Provide the [x, y] coordinate of the cell's center where the given text is located.  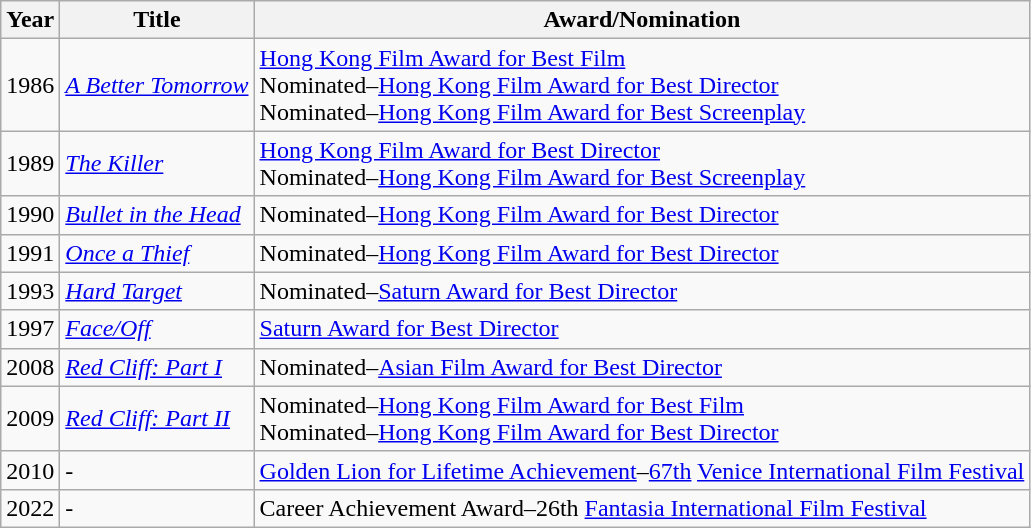
2008 [30, 367]
Once a Thief [157, 253]
Nominated–Saturn Award for Best Director [642, 291]
Title [157, 20]
2009 [30, 418]
1990 [30, 215]
1993 [30, 291]
1997 [30, 329]
1991 [30, 253]
Hard Target [157, 291]
Hong Kong Film Award for Best DirectorNominated–Hong Kong Film Award for Best Screenplay [642, 164]
Year [30, 20]
1986 [30, 85]
2022 [30, 508]
Red Cliff: Part II [157, 418]
Award/Nomination [642, 20]
Golden Lion for Lifetime Achievement–67th Venice International Film Festival [642, 470]
1989 [30, 164]
Bullet in the Head [157, 215]
A Better Tomorrow [157, 85]
Saturn Award for Best Director [642, 329]
2010 [30, 470]
Nominated–Hong Kong Film Award for Best FilmNominated–Hong Kong Film Award for Best Director [642, 418]
Nominated–Asian Film Award for Best Director [642, 367]
Hong Kong Film Award for Best FilmNominated–Hong Kong Film Award for Best DirectorNominated–Hong Kong Film Award for Best Screenplay [642, 85]
Career Achievement Award–26th Fantasia International Film Festival [642, 508]
Face/Off [157, 329]
The Killer [157, 164]
Red Cliff: Part I [157, 367]
